Pinpoint the cell where the given text exists, returning its [x, y] midpoint coordinate. 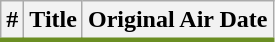
# [12, 21]
Original Air Date [178, 21]
Title [54, 21]
